For the text-containing cell, return its midpoint in (x, y) coordinate format. 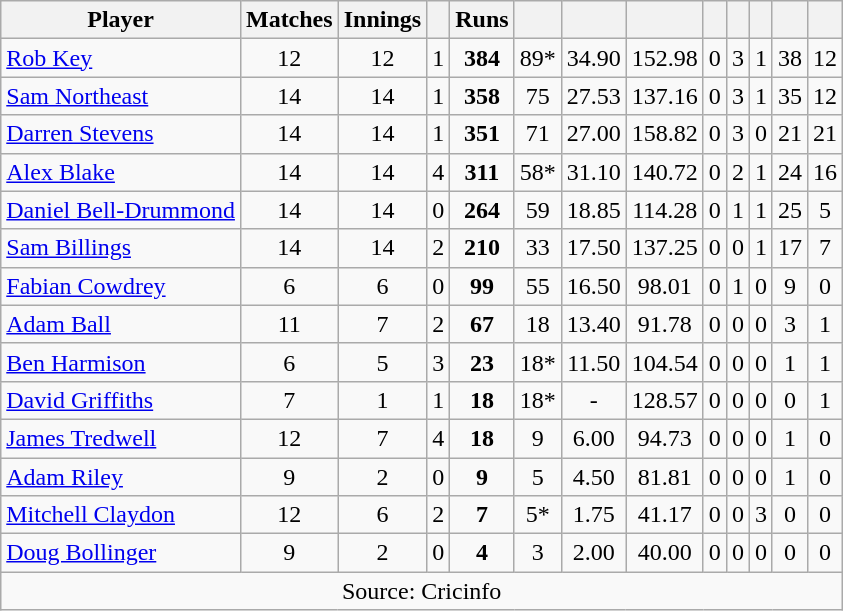
Alex Blake (121, 172)
94.73 (664, 438)
Matches (289, 20)
Adam Ball (121, 324)
Rob Key (121, 58)
5* (538, 515)
128.57 (664, 400)
58* (538, 172)
13.40 (594, 324)
40.00 (664, 553)
Adam Riley (121, 477)
59 (538, 210)
Innings (382, 20)
89* (538, 58)
2.00 (594, 553)
99 (482, 286)
11 (289, 324)
16.50 (594, 286)
16 (826, 172)
Runs (482, 20)
25 (790, 210)
Ben Harmison (121, 362)
140.72 (664, 172)
Source: Cricinfo (422, 591)
17.50 (594, 248)
1.75 (594, 515)
Sam Billings (121, 248)
- (594, 400)
24 (790, 172)
67 (482, 324)
384 (482, 58)
James Tredwell (121, 438)
4.50 (594, 477)
6.00 (594, 438)
152.98 (664, 58)
27.53 (594, 96)
81.81 (664, 477)
75 (538, 96)
351 (482, 134)
David Griffiths (121, 400)
27.00 (594, 134)
158.82 (664, 134)
38 (790, 58)
35 (790, 96)
311 (482, 172)
137.16 (664, 96)
11.50 (594, 362)
18.85 (594, 210)
114.28 (664, 210)
358 (482, 96)
Darren Stevens (121, 134)
Doug Bollinger (121, 553)
Mitchell Claydon (121, 515)
55 (538, 286)
Sam Northeast (121, 96)
34.90 (594, 58)
Daniel Bell-Drummond (121, 210)
41.17 (664, 515)
17 (790, 248)
23 (482, 362)
33 (538, 248)
104.54 (664, 362)
98.01 (664, 286)
71 (538, 134)
264 (482, 210)
137.25 (664, 248)
210 (482, 248)
Fabian Cowdrey (121, 286)
31.10 (594, 172)
91.78 (664, 324)
Player (121, 20)
